Detect which cell encompasses the target text, then output its (x, y) center coordinate. 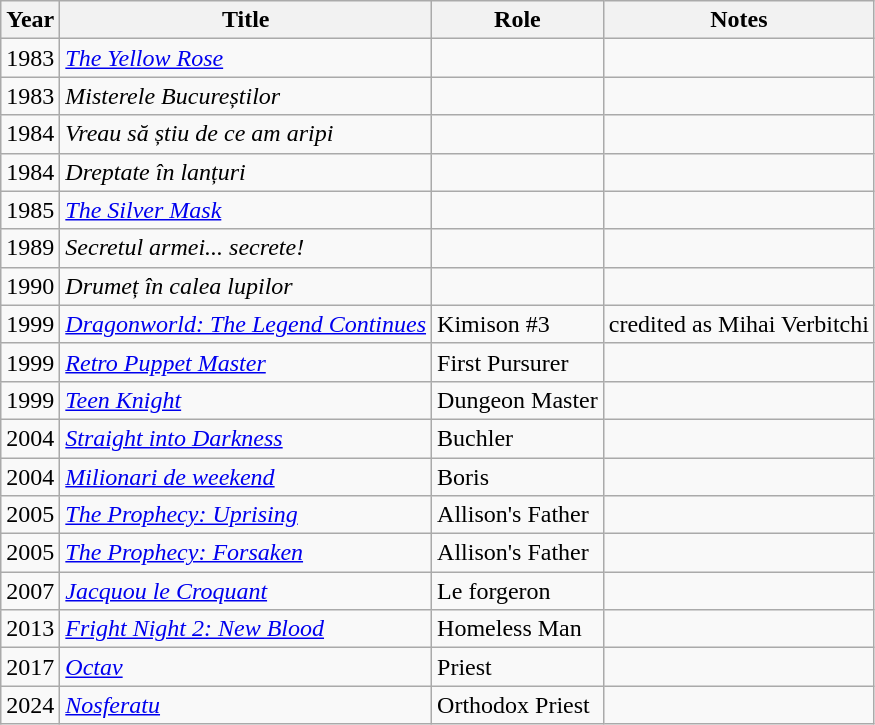
Homeless Man (518, 629)
Buchler (518, 438)
2017 (30, 667)
Le forgeron (518, 591)
Misterele Bucureștilor (246, 96)
Priest (518, 667)
Retro Puppet Master (246, 362)
Drumeț în calea lupilor (246, 286)
The Prophecy: Forsaken (246, 553)
Notes (738, 20)
1985 (30, 210)
2007 (30, 591)
Secretul armei... secrete! (246, 248)
Dreptate în lanțuri (246, 172)
Octav (246, 667)
Vreau să știu de ce am aripi (246, 134)
Title (246, 20)
The Yellow Rose (246, 58)
The Prophecy: Uprising (246, 515)
2013 (30, 629)
1990 (30, 286)
Dragonworld: The Legend Continues (246, 324)
Jacquou le Croquant (246, 591)
Dungeon Master (518, 400)
Role (518, 20)
2024 (30, 705)
1989 (30, 248)
Orthodox Priest (518, 705)
The Silver Mask (246, 210)
Straight into Darkness (246, 438)
Kimison #3 (518, 324)
First Pursurer (518, 362)
Fright Night 2: New Blood (246, 629)
Teen Knight (246, 400)
Milionari de weekend (246, 477)
Nosferatu (246, 705)
credited as Mihai Verbitchi (738, 324)
Boris (518, 477)
Year (30, 20)
